Search for the cell housing the specified text and yield its (X, Y) center coordinate. 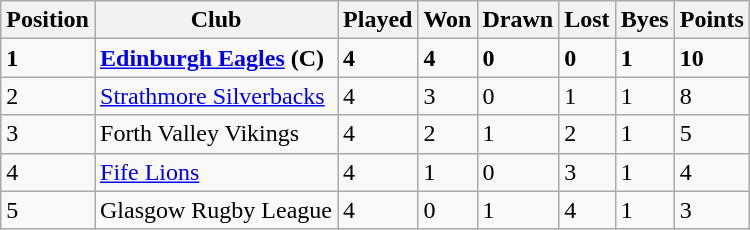
Club (216, 20)
Drawn (518, 20)
Points (712, 20)
Won (448, 20)
Glasgow Rugby League (216, 210)
8 (712, 96)
Lost (587, 20)
Edinburgh Eagles (C) (216, 58)
Byes (644, 20)
Forth Valley Vikings (216, 134)
Fife Lions (216, 172)
Position (48, 20)
Played (378, 20)
10 (712, 58)
Strathmore Silverbacks (216, 96)
